Output the [X, Y] coordinate of the center of the cell containing the given text.  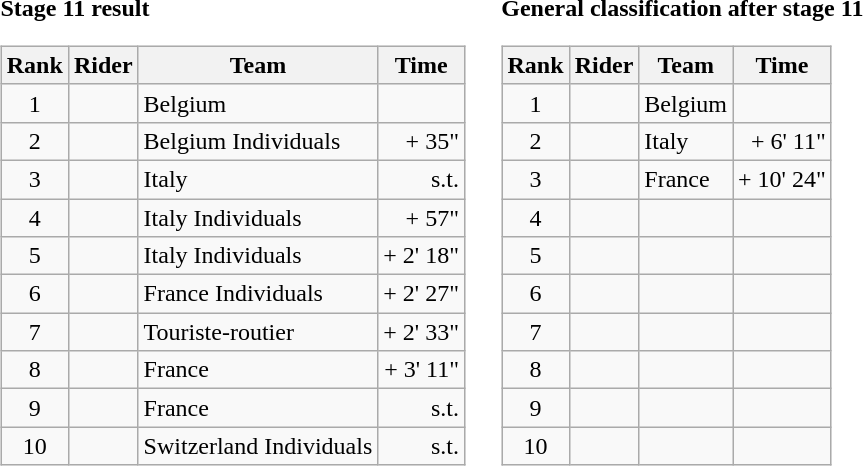
+ 2' 33" [422, 332]
+ 10' 24" [782, 179]
+ 57" [422, 217]
Touriste-routier [258, 332]
Switzerland Individuals [258, 446]
Belgium Individuals [258, 141]
+ 6' 11" [782, 141]
+ 2' 18" [422, 256]
+ 35" [422, 141]
+ 3' 11" [422, 370]
France Individuals [258, 294]
+ 2' 27" [422, 294]
